For the text-containing cell, return its midpoint in (X, Y) coordinate format. 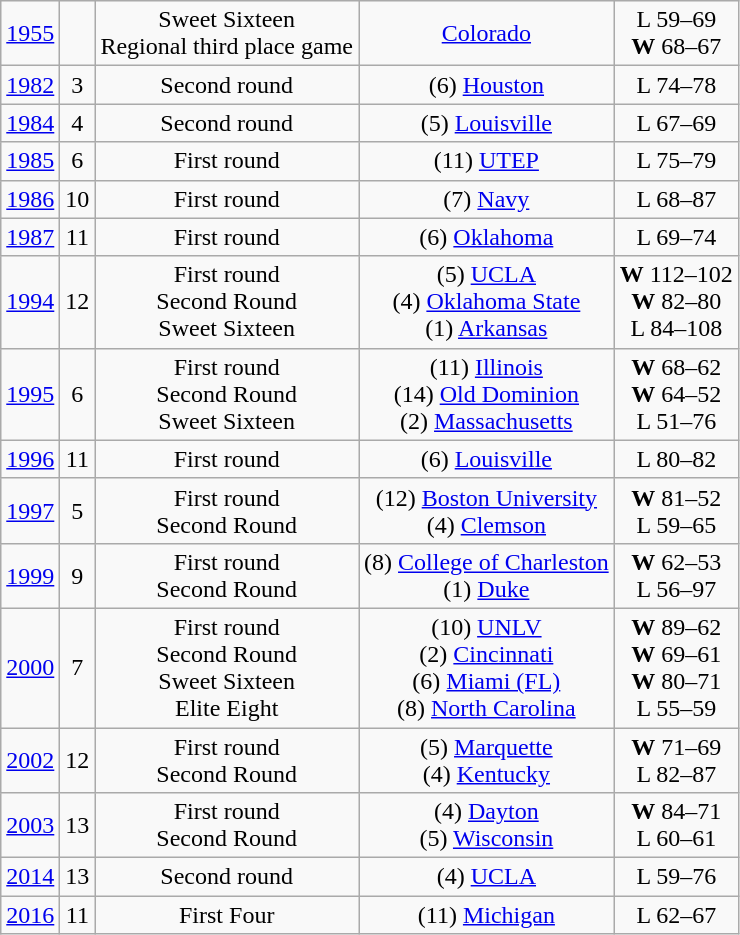
2003 (30, 826)
L 59–76 (676, 877)
(5) Marquette (4) Kentucky (487, 760)
9 (78, 576)
(12) Boston University(4) Clemson (487, 510)
(6) Louisville (487, 459)
(8) College of Charleston (1) Duke (487, 576)
(4) UCLA (487, 877)
(6) Oklahoma (487, 237)
1955 (30, 34)
5 (78, 510)
L 75–79 (676, 161)
1999 (30, 576)
L 59–69W 68–67 (676, 34)
L 68–87 (676, 199)
(11) Michigan (487, 915)
L 67–69 (676, 123)
W 62–53L 56–97 (676, 576)
1995 (30, 394)
2000 (30, 668)
First roundSecond RoundSweet SixteenElite Eight (227, 668)
1986 (30, 199)
1984 (30, 123)
(5) UCLA (4) Oklahoma State (1) Arkansas (487, 302)
10 (78, 199)
W 68–62W 64–52L 51–76 (676, 394)
(11) Illinois (14) Old Dominion (2) Massachusetts (487, 394)
1996 (30, 459)
3 (78, 85)
(7) Navy (487, 199)
1982 (30, 85)
(10) UNLV (2) Cincinnati (6) Miami (FL) (8) North Carolina (487, 668)
W 89–62W 69–61W 80–71L 55–59 (676, 668)
L 74–78 (676, 85)
1997 (30, 510)
1994 (30, 302)
(6) Houston (487, 85)
2014 (30, 877)
Sweet SixteenRegional third place game (227, 34)
1985 (30, 161)
(11) UTEP (487, 161)
2016 (30, 915)
(5) Louisville (487, 123)
L 69–74 (676, 237)
L 62–67 (676, 915)
L 80–82 (676, 459)
W 112–102W 82–80L 84–108 (676, 302)
First Four (227, 915)
7 (78, 668)
4 (78, 123)
Colorado (487, 34)
1987 (30, 237)
2002 (30, 760)
(4) Dayton (5) Wisconsin (487, 826)
W 84–71L 60–61 (676, 826)
W 71–69L 82–87 (676, 760)
W 81–52L 59–65 (676, 510)
